Locate the cell with the specified text and output its (X, Y) center coordinate. 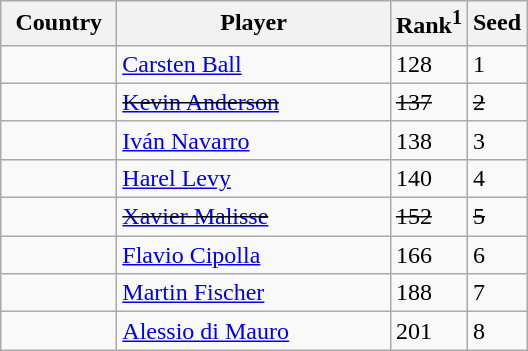
Alessio di Mauro (254, 331)
5 (496, 217)
8 (496, 331)
Iván Navarro (254, 140)
1 (496, 64)
Country (59, 24)
138 (428, 140)
6 (496, 255)
Seed (496, 24)
Rank1 (428, 24)
3 (496, 140)
128 (428, 64)
Harel Levy (254, 178)
166 (428, 255)
137 (428, 102)
Carsten Ball (254, 64)
Martin Fischer (254, 293)
152 (428, 217)
Player (254, 24)
201 (428, 331)
7 (496, 293)
2 (496, 102)
4 (496, 178)
188 (428, 293)
140 (428, 178)
Kevin Anderson (254, 102)
Flavio Cipolla (254, 255)
Xavier Malisse (254, 217)
